Find where the given text appears and provide that cell's center as [x, y] coordinate. 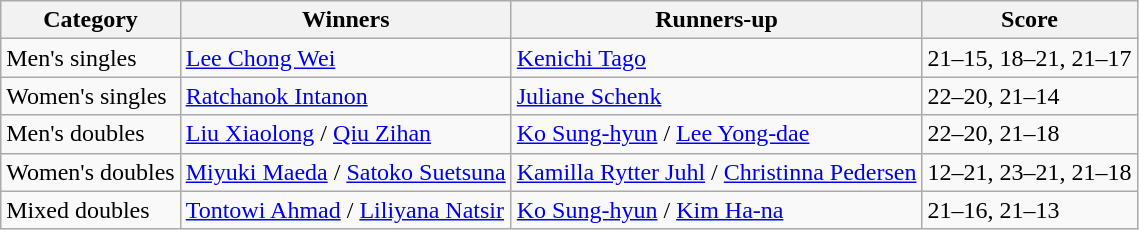
Juliane Schenk [716, 96]
12–21, 23–21, 21–18 [1030, 172]
Score [1030, 20]
22–20, 21–14 [1030, 96]
Liu Xiaolong / Qiu Zihan [346, 134]
22–20, 21–18 [1030, 134]
Ratchanok Intanon [346, 96]
Women's singles [90, 96]
21–16, 21–13 [1030, 210]
Ko Sung-hyun / Lee Yong-dae [716, 134]
Kamilla Rytter Juhl / Christinna Pedersen [716, 172]
Ko Sung-hyun / Kim Ha-na [716, 210]
21–15, 18–21, 21–17 [1030, 58]
Kenichi Tago [716, 58]
Winners [346, 20]
Women's doubles [90, 172]
Tontowi Ahmad / Liliyana Natsir [346, 210]
Men's singles [90, 58]
Men's doubles [90, 134]
Miyuki Maeda / Satoko Suetsuna [346, 172]
Runners-up [716, 20]
Category [90, 20]
Lee Chong Wei [346, 58]
Mixed doubles [90, 210]
